Output the [X, Y] coordinate of the center of the cell containing the given text.  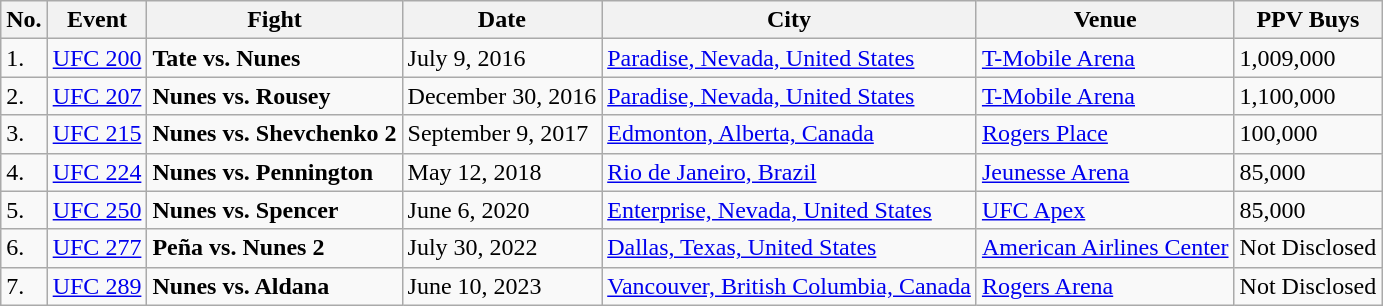
1,009,000 [1308, 58]
July 9, 2016 [502, 58]
June 6, 2020 [502, 210]
5. [24, 210]
Nunes vs. Pennington [274, 172]
Rogers Place [1105, 134]
Vancouver, British Columbia, Canada [790, 286]
Dallas, Texas, United States [790, 248]
100,000 [1308, 134]
Nunes vs. Shevchenko 2 [274, 134]
Event [97, 20]
Nunes vs. Spencer [274, 210]
2. [24, 96]
Rio de Janeiro, Brazil [790, 172]
UFC 250 [97, 210]
UFC 207 [97, 96]
Date [502, 20]
UFC 289 [97, 286]
American Airlines Center [1105, 248]
PPV Buys [1308, 20]
December 30, 2016 [502, 96]
Rogers Arena [1105, 286]
September 9, 2017 [502, 134]
Edmonton, Alberta, Canada [790, 134]
UFC 224 [97, 172]
Fight [274, 20]
1. [24, 58]
6. [24, 248]
Nunes vs. Rousey [274, 96]
1,100,000 [1308, 96]
City [790, 20]
7. [24, 286]
UFC 200 [97, 58]
Peña vs. Nunes 2 [274, 248]
3. [24, 134]
Tate vs. Nunes [274, 58]
Nunes vs. Aldana [274, 286]
June 10, 2023 [502, 286]
Enterprise, Nevada, United States [790, 210]
Venue [1105, 20]
No. [24, 20]
UFC Apex [1105, 210]
May 12, 2018 [502, 172]
July 30, 2022 [502, 248]
Jeunesse Arena [1105, 172]
UFC 277 [97, 248]
4. [24, 172]
UFC 215 [97, 134]
